Scan for the cell matching the given text and deliver its (x, y) coordinate at center. 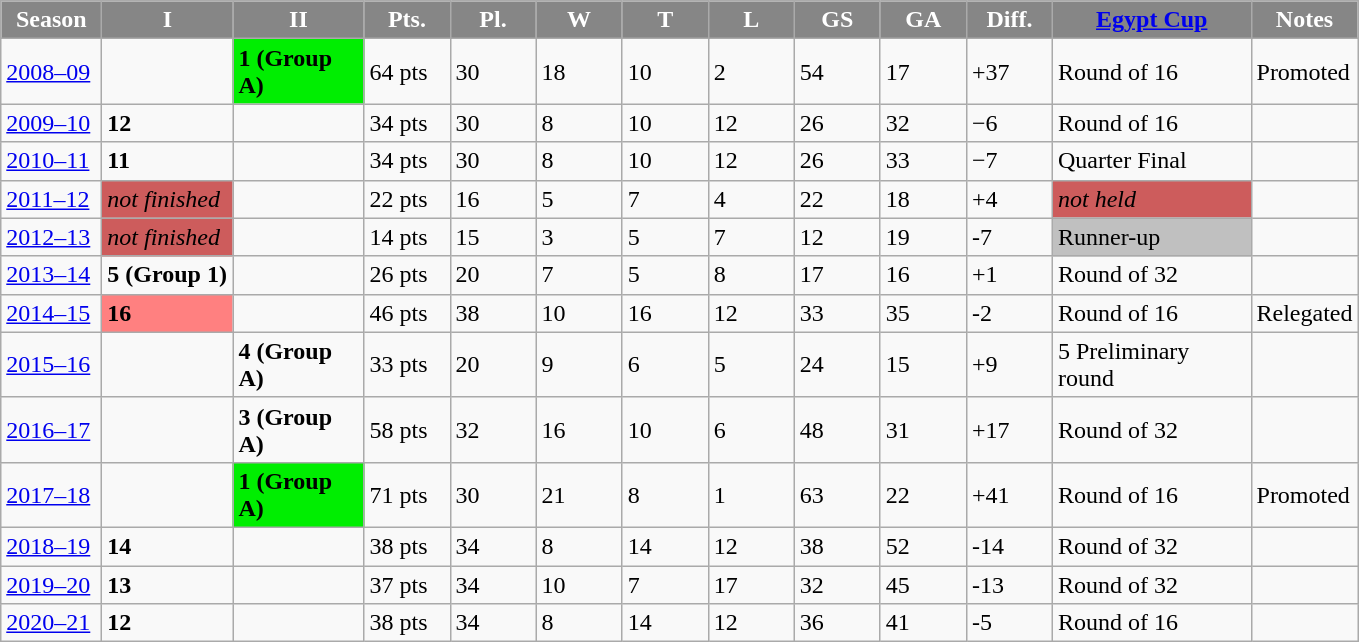
2019–20 (52, 585)
Pl. (493, 20)
T (665, 20)
2020–21 (52, 623)
19 (923, 237)
−6 (1009, 123)
37 pts (407, 585)
+1 (1009, 275)
3 (579, 237)
41 (923, 623)
14 pts (407, 237)
35 (923, 313)
46 pts (407, 313)
13 (168, 585)
+17 (1009, 430)
36 (837, 623)
54 (837, 72)
2018–19 (52, 546)
4 (Group A) (298, 364)
-2 (1009, 313)
Quarter Final (1152, 161)
Relegated (1304, 313)
45 (923, 585)
2013–14 (52, 275)
Diff. (1009, 20)
31 (923, 430)
Pts. (407, 20)
Egypt Cup (1152, 20)
+9 (1009, 364)
24 (837, 364)
52 (923, 546)
2016–17 (52, 430)
+41 (1009, 494)
2015–16 (52, 364)
2008–09 (52, 72)
Season (52, 20)
64 pts (407, 72)
−7 (1009, 161)
II (298, 20)
Notes (1304, 20)
Runner-up (1152, 237)
5 Preliminary round (1152, 364)
+4 (1009, 199)
GA (923, 20)
48 (837, 430)
11 (168, 161)
21 (579, 494)
2 (751, 72)
2010–11 (52, 161)
71 pts (407, 494)
-13 (1009, 585)
-7 (1009, 237)
5 (Group 1) (168, 275)
2009–10 (52, 123)
26 pts (407, 275)
-14 (1009, 546)
2012–13 (52, 237)
2014–15 (52, 313)
2017–18 (52, 494)
W (579, 20)
3 (Group A) (298, 430)
GS (837, 20)
58 pts (407, 430)
-5 (1009, 623)
+37 (1009, 72)
not held (1152, 199)
9 (579, 364)
L (751, 20)
I (168, 20)
22 pts (407, 199)
2011–12 (52, 199)
63 (837, 494)
33 pts (407, 364)
1 (751, 494)
4 (751, 199)
